Determine the (x, y) coordinate at the center of the cell enclosing the given text.  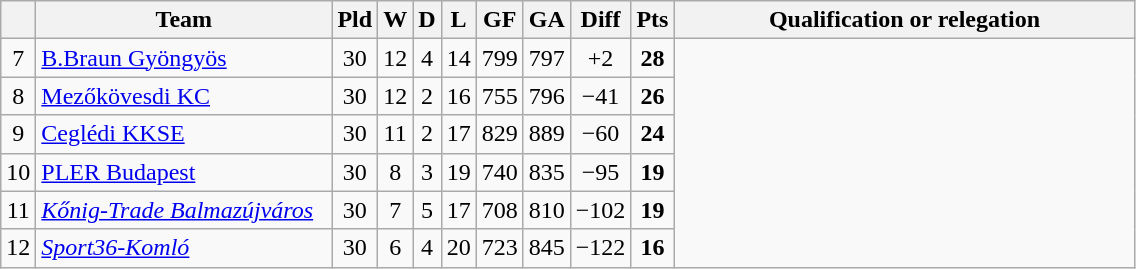
6 (396, 248)
889 (546, 134)
740 (500, 172)
723 (500, 248)
10 (18, 172)
Mezőkövesdi KC (184, 96)
3 (427, 172)
5 (427, 210)
835 (546, 172)
−122 (600, 248)
−41 (600, 96)
9 (18, 134)
797 (546, 58)
L (458, 20)
Ceglédi KKSE (184, 134)
799 (500, 58)
GA (546, 20)
Pts (652, 20)
−95 (600, 172)
Kőnig-Trade Balmazújváros (184, 210)
708 (500, 210)
B.Braun Gyöngyös (184, 58)
Pld (355, 20)
14 (458, 58)
−102 (600, 210)
GF (500, 20)
Team (184, 20)
24 (652, 134)
20 (458, 248)
W (396, 20)
755 (500, 96)
28 (652, 58)
+2 (600, 58)
PLER Budapest (184, 172)
D (427, 20)
810 (546, 210)
845 (546, 248)
829 (500, 134)
26 (652, 96)
Sport36-Komló (184, 248)
796 (546, 96)
Diff (600, 20)
Qualification or relegation (904, 20)
−60 (600, 134)
